Capture the cell that displays the provided text and extract its (x, y) central coordinate. 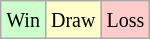
Win (24, 20)
Loss (126, 20)
Draw (72, 20)
